Output the [x, y] coordinate of the center of the cell containing the given text.  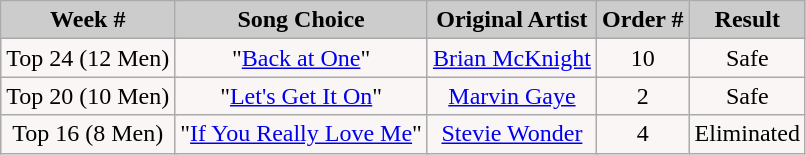
Top 24 (12 Men) [88, 58]
Marvin Gaye [512, 96]
Top 16 (8 Men) [88, 134]
Result [747, 20]
Week # [88, 20]
Original Artist [512, 20]
Stevie Wonder [512, 134]
Song Choice [302, 20]
"Back at One" [302, 58]
"If You Really Love Me" [302, 134]
Brian McKnight [512, 58]
Eliminated [747, 134]
"Let's Get It On" [302, 96]
10 [642, 58]
Top 20 (10 Men) [88, 96]
Order # [642, 20]
4 [642, 134]
2 [642, 96]
